Return the [x, y] coordinate for the center point of the cell that contains the specified text.  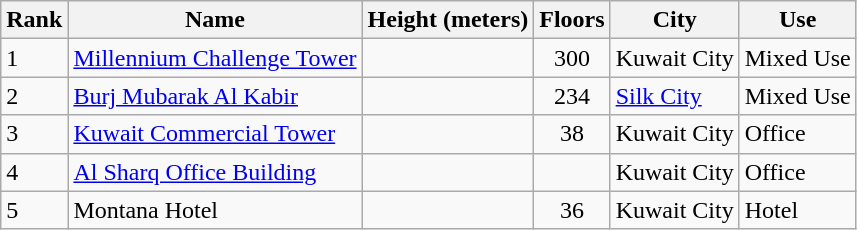
38 [572, 134]
36 [572, 210]
300 [572, 58]
Height (meters) [448, 20]
Use [798, 20]
Al Sharq Office Building [215, 172]
3 [34, 134]
1 [34, 58]
234 [572, 96]
Rank [34, 20]
2 [34, 96]
Montana Hotel [215, 210]
Kuwait Commercial Tower [215, 134]
Floors [572, 20]
City [674, 20]
Silk City [674, 96]
4 [34, 172]
Millennium Challenge Tower [215, 58]
Burj Mubarak Al Kabir [215, 96]
Hotel [798, 210]
Name [215, 20]
5 [34, 210]
